Output the [X, Y] coordinate of the center of the cell containing the given text.  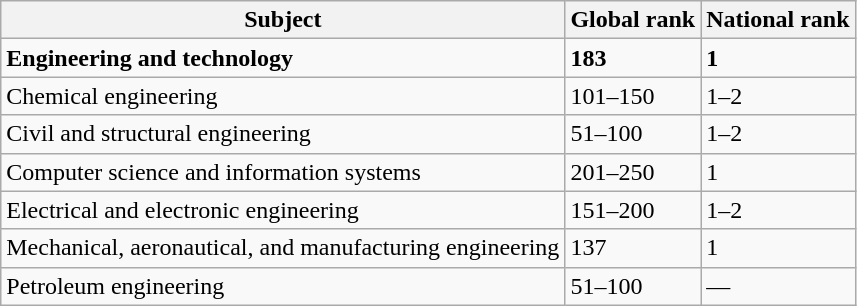
101–150 [633, 96]
Mechanical, aeronautical, and manufacturing engineering [283, 248]
151–200 [633, 210]
Electrical and electronic engineering [283, 210]
Chemical engineering [283, 96]
201–250 [633, 172]
Civil and structural engineering [283, 134]
National rank [778, 20]
Engineering and technology [283, 58]
137 [633, 248]
Petroleum engineering [283, 286]
Computer science and information systems [283, 172]
183 [633, 58]
— [778, 286]
Global rank [633, 20]
Subject [283, 20]
